Capture the cell that displays the provided text and extract its [X, Y] central coordinate. 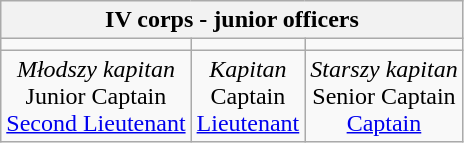
Starszy kapitan Senior Captain Captain [384, 96]
Kapitan Captain Lieutenant [248, 96]
Młodszy kapitan Junior Captain Second Lieutenant [96, 96]
IV corps - junior officers [232, 20]
